Locate the cell with the specified text and output its (x, y) center coordinate. 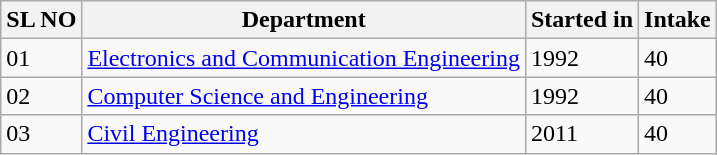
2011 (582, 134)
Civil Engineering (304, 134)
01 (42, 58)
02 (42, 96)
Department (304, 20)
Computer Science and Engineering (304, 96)
SL NO (42, 20)
Electronics and Communication Engineering (304, 58)
Intake (678, 20)
03 (42, 134)
Started in (582, 20)
